Provide the [X, Y] coordinate of the cell's center where the given text is located.  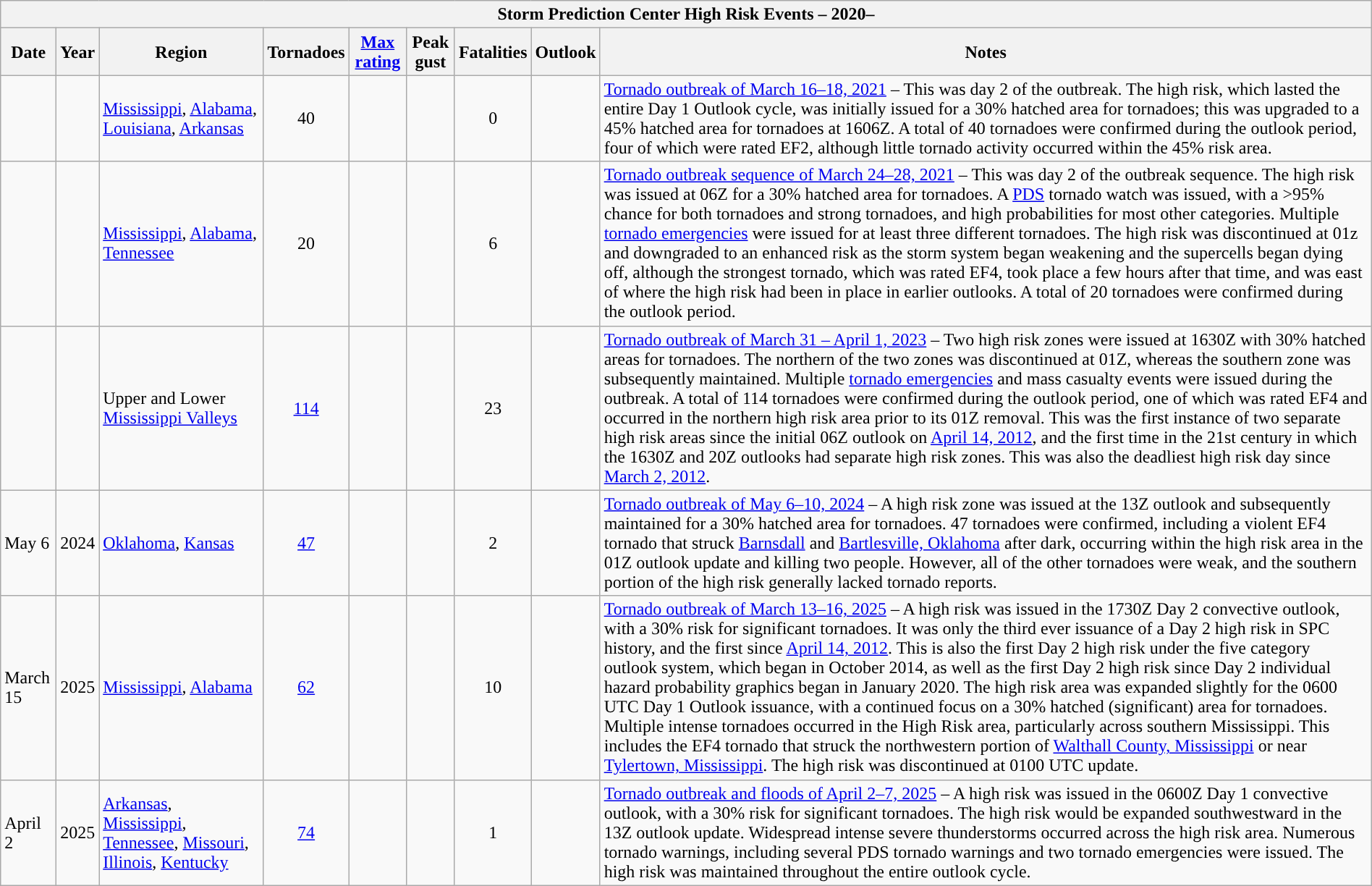
114 [306, 408]
Mississippi, Alabama [181, 688]
62 [306, 688]
Max rating [378, 52]
Mississippi, Alabama, Louisiana, Arkansas [181, 119]
Peak gust [430, 52]
Mississippi, Alabama, Tennessee [181, 243]
10 [493, 688]
6 [493, 243]
23 [493, 408]
Outlook [566, 52]
40 [306, 119]
47 [306, 543]
0 [493, 119]
1 [493, 832]
Oklahoma, Kansas [181, 543]
Fatalities [493, 52]
20 [306, 243]
April 2 [29, 832]
Storm Prediction Center High Risk Events – 2020– [686, 14]
March 15 [29, 688]
Date [29, 52]
Upper and Lower Mississippi Valleys [181, 408]
2 [493, 543]
Region [181, 52]
May 6 [29, 543]
Year [78, 52]
Notes [986, 52]
2024 [78, 543]
Arkansas, Mississippi, Tennessee, Missouri, Illinois, Kentucky [181, 832]
Tornadoes [306, 52]
74 [306, 832]
